Search for the cell housing the specified text and yield its (x, y) center coordinate. 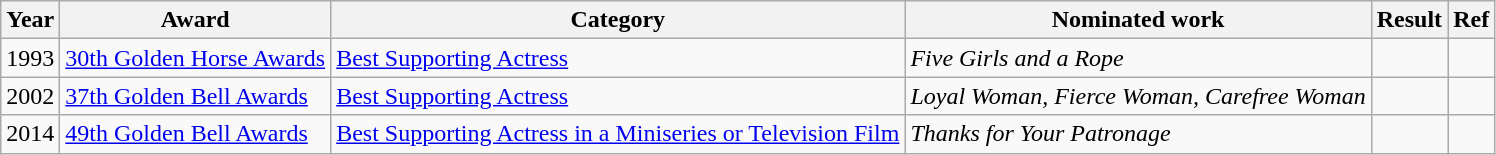
Loyal Woman, Fierce Woman, Carefree Woman (1138, 96)
2002 (30, 96)
Award (196, 20)
37th Golden Bell Awards (196, 96)
Five Girls and a Rope (1138, 58)
49th Golden Bell Awards (196, 134)
Best Supporting Actress in a Miniseries or Television Film (618, 134)
30th Golden Horse Awards (196, 58)
1993 (30, 58)
Year (30, 20)
Category (618, 20)
Nominated work (1138, 20)
Result (1409, 20)
Ref (1472, 20)
2014 (30, 134)
Thanks for Your Patronage (1138, 134)
